Pinpoint the cell where the given text exists, returning its (X, Y) midpoint coordinate. 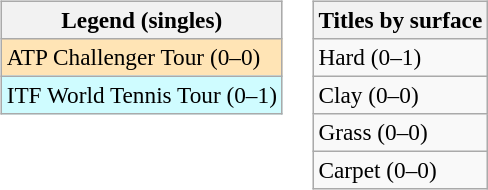
Grass (0–0) (400, 133)
Legend (singles) (142, 20)
ATP Challenger Tour (0–0) (142, 57)
Clay (0–0) (400, 95)
Titles by surface (400, 20)
Hard (0–1) (400, 57)
ITF World Tennis Tour (0–1) (142, 95)
Carpet (0–0) (400, 171)
